Find where the given text appears and provide that cell's center as (x, y) coordinate. 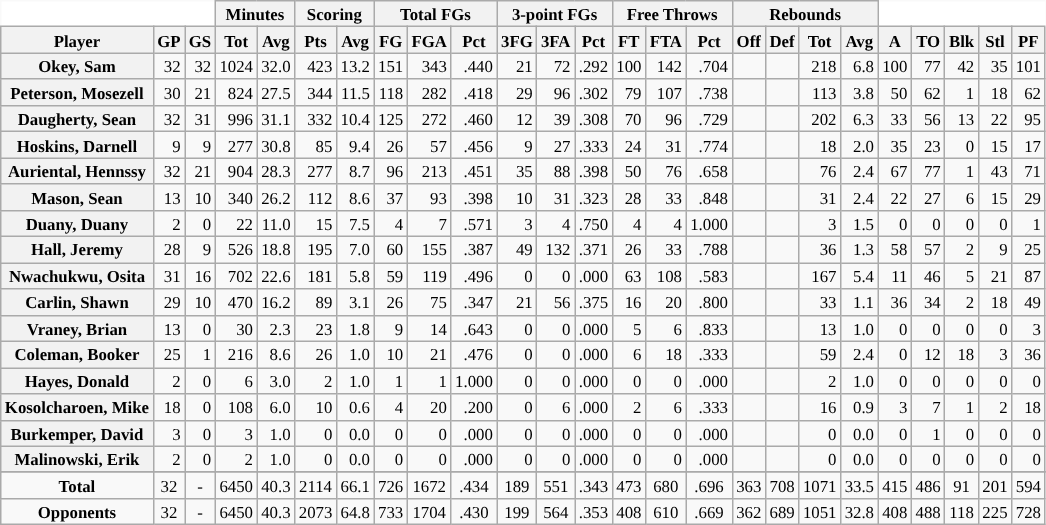
.323 (594, 197)
6.0 (276, 407)
.347 (474, 302)
.774 (709, 145)
Nwachukwu, Osita (77, 276)
37 (390, 197)
Okey, Sam (77, 66)
151 (390, 66)
Def (782, 40)
Carlin, Shawn (77, 302)
43 (994, 171)
91 (962, 486)
213 (429, 171)
225 (994, 512)
Pts (316, 40)
30.8 (276, 145)
1.5 (860, 224)
.738 (709, 93)
93 (429, 197)
680 (666, 486)
904 (236, 171)
216 (236, 355)
95 (1028, 119)
473 (628, 486)
6.8 (860, 66)
63 (628, 276)
89 (316, 302)
8.7 (355, 171)
72 (556, 66)
3.0 (276, 381)
107 (666, 93)
594 (1028, 486)
Peterson, Mosezell (77, 93)
.353 (594, 512)
.496 (474, 276)
11.0 (276, 224)
16.2 (276, 302)
FGA (429, 40)
70 (628, 119)
3-point FGs (554, 14)
.387 (474, 250)
Vraney, Brian (77, 328)
726 (390, 486)
TO (928, 40)
PF (1028, 40)
FG (390, 40)
272 (429, 119)
.476 (474, 355)
.848 (709, 197)
1.1 (860, 302)
702 (236, 276)
27.5 (276, 93)
343 (429, 66)
5.4 (860, 276)
64.8 (355, 512)
1672 (429, 486)
Free Throws (672, 14)
728 (1028, 512)
2.0 (860, 145)
113 (820, 93)
486 (928, 486)
340 (236, 197)
71 (1028, 171)
218 (820, 66)
167 (820, 276)
11.5 (355, 93)
67 (894, 171)
11 (894, 276)
551 (556, 486)
.343 (594, 486)
1.3 (860, 250)
.583 (709, 276)
996 (236, 119)
Coleman, Booker (77, 355)
Kosolcharoen, Mike (77, 407)
824 (236, 93)
332 (316, 119)
Total (77, 486)
201 (994, 486)
.292 (594, 66)
195 (316, 250)
58 (894, 250)
1071 (820, 486)
344 (316, 93)
363 (748, 486)
112 (316, 197)
1.8 (355, 328)
Blk (962, 40)
88 (556, 171)
Auriental, Hennssy (77, 171)
.451 (474, 171)
28.3 (276, 171)
13.2 (355, 66)
.788 (709, 250)
GP (169, 40)
.302 (594, 93)
Duany, Duany (77, 224)
9.4 (355, 145)
.704 (709, 66)
.571 (474, 224)
46 (928, 276)
415 (894, 486)
3FG (517, 40)
142 (666, 66)
42 (962, 66)
A (894, 40)
689 (782, 512)
60 (390, 250)
.658 (709, 171)
.833 (709, 328)
.440 (474, 66)
FTA (666, 40)
39 (556, 119)
34 (928, 302)
2.3 (276, 328)
.418 (474, 93)
0.9 (860, 407)
32.0 (276, 66)
708 (782, 486)
22.6 (276, 276)
.460 (474, 119)
Malinowski, Erik (77, 459)
Scoring (334, 14)
14 (429, 328)
26.2 (276, 197)
.371 (594, 250)
470 (236, 302)
Off (748, 40)
526 (236, 250)
3.8 (860, 93)
362 (748, 512)
.643 (474, 328)
.434 (474, 486)
Minutes (254, 14)
6.3 (860, 119)
2073 (316, 512)
.750 (594, 224)
.800 (709, 302)
610 (666, 512)
Hall, Jeremy (77, 250)
Hoskins, Darnell (77, 145)
85 (316, 145)
24 (628, 145)
Mason, Sean (77, 197)
3.1 (355, 302)
.200 (474, 407)
1024 (236, 66)
33.5 (860, 486)
125 (390, 119)
31.1 (276, 119)
FT (628, 40)
189 (517, 486)
5.8 (355, 276)
17 (1028, 145)
488 (928, 512)
Opponents (77, 512)
199 (517, 512)
7.5 (355, 224)
18.8 (276, 250)
202 (820, 119)
3FA (556, 40)
119 (429, 276)
.375 (594, 302)
10.4 (355, 119)
Rebounds (805, 14)
1704 (429, 512)
32.8 (860, 512)
.669 (709, 512)
Daugherty, Sean (77, 119)
87 (1028, 276)
79 (628, 93)
75 (429, 302)
564 (556, 512)
101 (1028, 66)
7.0 (355, 250)
282 (429, 93)
GS (200, 40)
181 (316, 276)
.430 (474, 512)
Stl (994, 40)
733 (390, 512)
.696 (709, 486)
66.1 (355, 486)
Player (77, 40)
1051 (820, 512)
2114 (316, 486)
132 (556, 250)
0.6 (355, 407)
Total FGs (436, 14)
423 (316, 66)
Burkemper, David (77, 433)
Hayes, Donald (77, 381)
.308 (594, 119)
155 (429, 250)
.729 (709, 119)
.456 (474, 145)
